Provide the (x, y) coordinate of the cell's center where the given text is located.  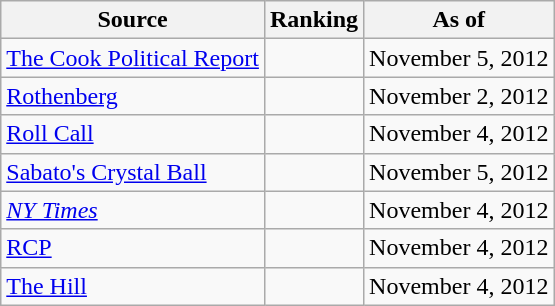
The Hill (133, 286)
Roll Call (133, 134)
As of (459, 20)
Source (133, 20)
RCP (133, 248)
Rothenberg (133, 96)
The Cook Political Report (133, 58)
Ranking (314, 20)
Sabato's Crystal Ball (133, 172)
November 2, 2012 (459, 96)
NY Times (133, 210)
